Pinpoint the cell where the given text exists, returning its (x, y) midpoint coordinate. 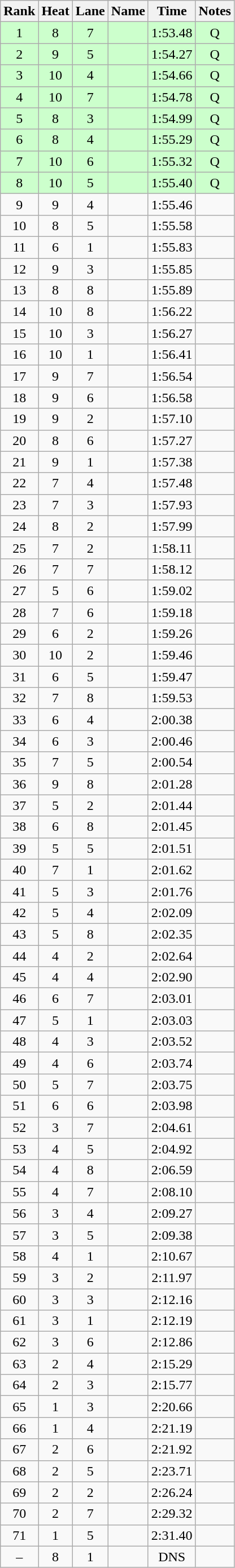
2:29.32 (172, 1514)
1:59.26 (172, 634)
2:26.24 (172, 1492)
27 (19, 591)
2:03.01 (172, 999)
63 (19, 1364)
45 (19, 977)
68 (19, 1471)
2:01.45 (172, 827)
25 (19, 548)
31 (19, 677)
1:57.99 (172, 526)
2:31.40 (172, 1535)
1:53.48 (172, 33)
44 (19, 956)
2:09.38 (172, 1235)
2:06.59 (172, 1170)
65 (19, 1407)
1:54.66 (172, 76)
22 (19, 483)
2:04.92 (172, 1149)
54 (19, 1170)
34 (19, 741)
1:55.89 (172, 290)
Heat (55, 11)
13 (19, 290)
2:02.90 (172, 977)
24 (19, 526)
1:59.18 (172, 612)
2:01.62 (172, 870)
67 (19, 1450)
66 (19, 1428)
2:02.35 (172, 934)
30 (19, 655)
70 (19, 1514)
2:12.19 (172, 1321)
Rank (19, 11)
2:00.38 (172, 720)
2:03.75 (172, 1085)
55 (19, 1192)
39 (19, 848)
1:59.02 (172, 591)
Notes (215, 11)
1:59.47 (172, 677)
2:20.66 (172, 1407)
2:02.09 (172, 913)
58 (19, 1256)
28 (19, 612)
1:55.58 (172, 226)
29 (19, 634)
38 (19, 827)
2:23.71 (172, 1471)
53 (19, 1149)
2:01.28 (172, 784)
49 (19, 1063)
35 (19, 763)
62 (19, 1342)
2:01.51 (172, 848)
69 (19, 1492)
1:56.22 (172, 312)
2:00.46 (172, 741)
1:55.83 (172, 247)
1:58.11 (172, 548)
36 (19, 784)
1:54.27 (172, 54)
16 (19, 355)
41 (19, 891)
1:56.54 (172, 376)
2:21.92 (172, 1450)
56 (19, 1213)
1:57.10 (172, 419)
71 (19, 1535)
18 (19, 398)
2:08.10 (172, 1192)
1:57.38 (172, 462)
1:55.32 (172, 161)
2:12.86 (172, 1342)
2:01.44 (172, 805)
37 (19, 805)
1:56.41 (172, 355)
59 (19, 1278)
64 (19, 1385)
2:09.27 (172, 1213)
Name (128, 11)
1:56.58 (172, 398)
2:03.74 (172, 1063)
Time (172, 11)
14 (19, 312)
26 (19, 569)
52 (19, 1127)
2:03.03 (172, 1020)
2:21.19 (172, 1428)
1:54.99 (172, 118)
40 (19, 870)
50 (19, 1085)
– (19, 1557)
2:01.76 (172, 891)
15 (19, 333)
21 (19, 462)
2:04.61 (172, 1127)
2:11.97 (172, 1278)
1:56.27 (172, 333)
2:02.64 (172, 956)
42 (19, 913)
DNS (172, 1557)
17 (19, 376)
2:10.67 (172, 1256)
2:03.52 (172, 1042)
11 (19, 247)
19 (19, 419)
23 (19, 505)
1:55.85 (172, 269)
20 (19, 441)
61 (19, 1321)
1:55.29 (172, 140)
47 (19, 1020)
2:15.29 (172, 1364)
1:57.27 (172, 441)
2:03.98 (172, 1106)
1:55.46 (172, 204)
48 (19, 1042)
33 (19, 720)
Lane (90, 11)
1:59.53 (172, 698)
2:00.54 (172, 763)
1:57.48 (172, 483)
32 (19, 698)
2:12.16 (172, 1299)
1:58.12 (172, 569)
43 (19, 934)
57 (19, 1235)
1:59.46 (172, 655)
2:15.77 (172, 1385)
1:55.40 (172, 183)
12 (19, 269)
1:54.78 (172, 97)
60 (19, 1299)
51 (19, 1106)
1:57.93 (172, 505)
46 (19, 999)
